For the text-containing cell, return its midpoint in (x, y) coordinate format. 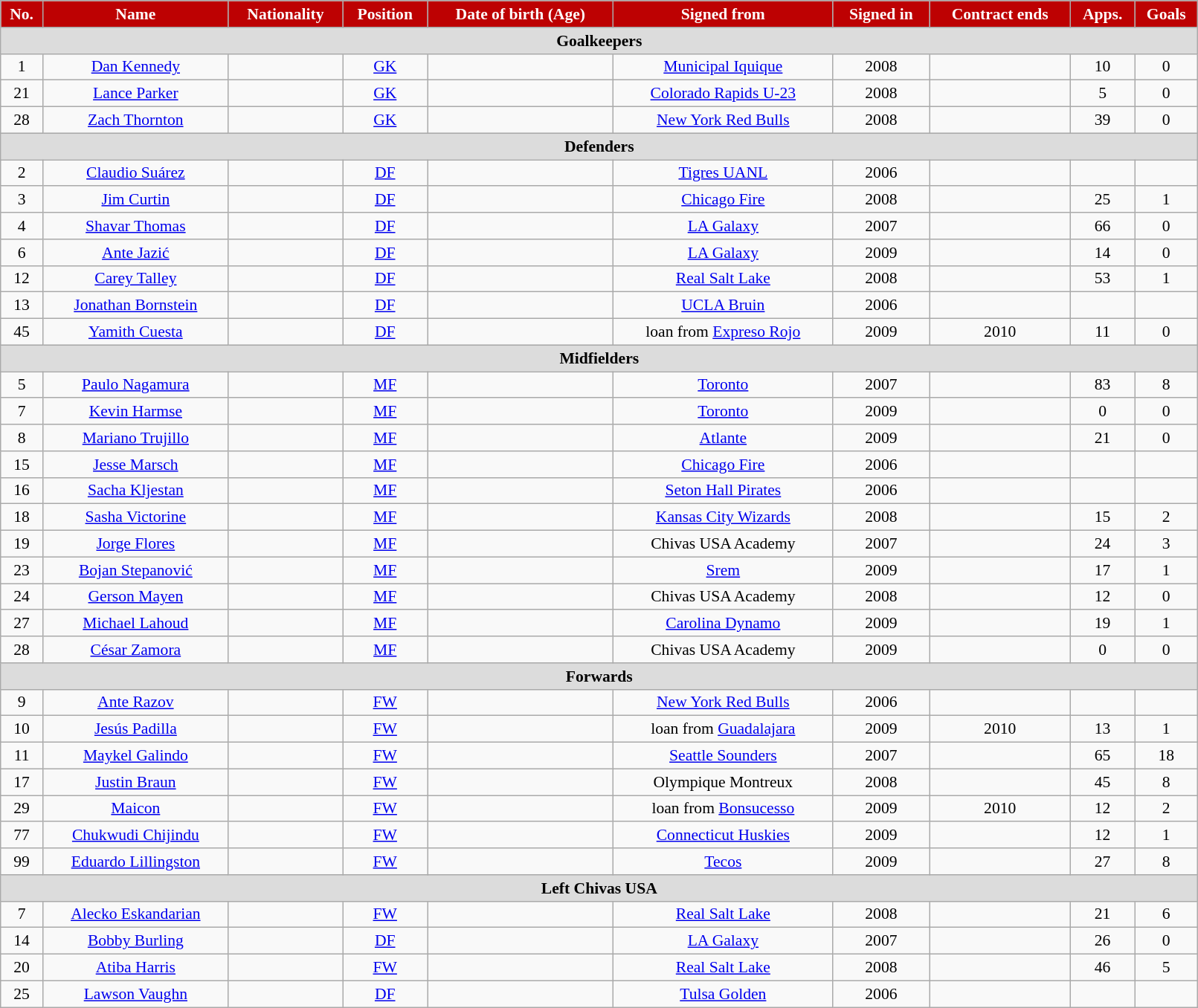
Chukwudi Chijindu (135, 836)
Signed in (881, 14)
Apps. (1103, 14)
20 (22, 968)
Alecko Eskandarian (135, 914)
99 (22, 862)
65 (1103, 756)
Forwards (599, 676)
Sacha Kljestan (135, 491)
Kansas City Wizards (723, 517)
Goalkeepers (599, 41)
16 (22, 491)
Lawson Vaughn (135, 994)
loan from Guadalajara (723, 729)
Nationality (286, 14)
Colorado Rapids U-23 (723, 94)
Atlante (723, 438)
Claudio Suárez (135, 173)
Contract ends (1000, 14)
77 (22, 836)
Jonathan Bornstein (135, 306)
Jim Curtin (135, 200)
Position (385, 14)
Tulsa Golden (723, 994)
Carolina Dynamo (723, 624)
Maykel Galindo (135, 756)
Tigres UANL (723, 173)
29 (22, 809)
83 (1103, 385)
Carey Talley (135, 279)
Srem (723, 570)
Jorge Flores (135, 544)
Seton Hall Pirates (723, 491)
Goals (1166, 14)
46 (1103, 968)
Signed from (723, 14)
Jesús Padilla (135, 729)
Maicon (135, 809)
Jesse Marsch (135, 465)
loan from Expreso Rojo (723, 332)
39 (1103, 120)
Defenders (599, 146)
César Zamora (135, 650)
Bojan Stepanović (135, 570)
Sasha Victorine (135, 517)
Shavar Thomas (135, 226)
Yamith Cuesta (135, 332)
Municipal Iquique (723, 67)
Tecos (723, 862)
66 (1103, 226)
26 (1103, 941)
Mariano Trujillo (135, 438)
Name (135, 14)
23 (22, 570)
Zach Thornton (135, 120)
Midfielders (599, 358)
Connecticut Huskies (723, 836)
Ante Jazić (135, 253)
Gerson Mayen (135, 597)
4 (22, 226)
Justin Braun (135, 782)
Date of birth (Age) (521, 14)
UCLA Bruin (723, 306)
Bobby Burling (135, 941)
Left Chivas USA (599, 888)
Paulo Nagamura (135, 385)
9 (22, 702)
Kevin Harmse (135, 412)
Seattle Sounders (723, 756)
Eduardo Lillingston (135, 862)
Olympique Montreux (723, 782)
Atiba Harris (135, 968)
Ante Razov (135, 702)
53 (1103, 279)
Dan Kennedy (135, 67)
No. (22, 14)
Michael Lahoud (135, 624)
loan from Bonsucesso (723, 809)
Lance Parker (135, 94)
